Locate the cell with the specified text and output its (x, y) center coordinate. 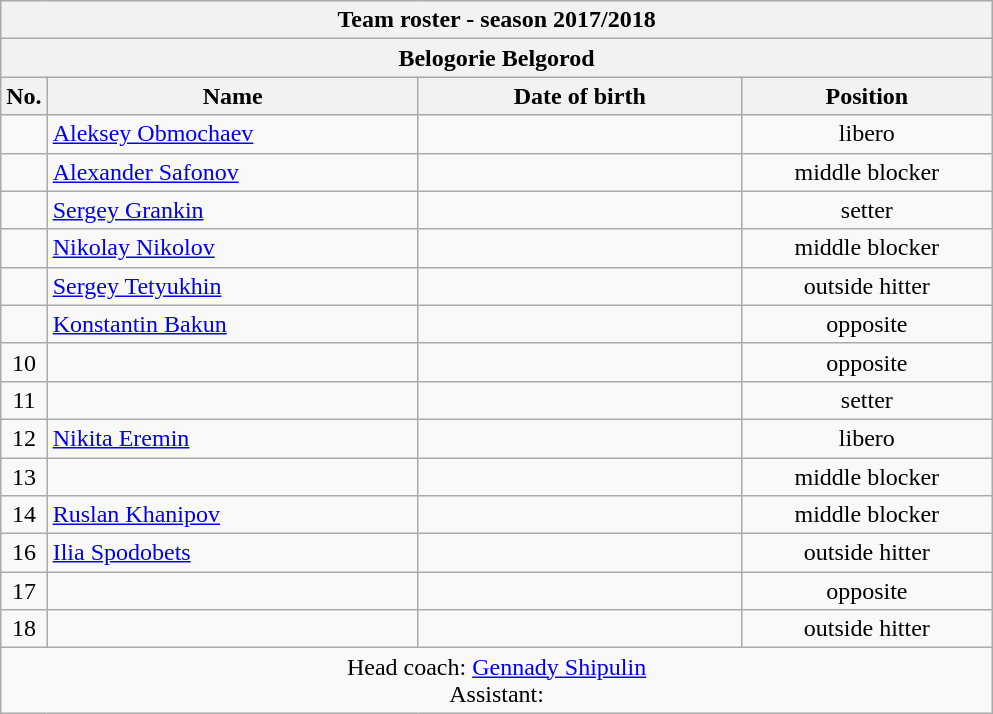
Sergey Tetyukhin (232, 286)
Team roster - season 2017/2018 (497, 20)
17 (24, 591)
Konstantin Bakun (232, 324)
18 (24, 629)
11 (24, 400)
Belogorie Belgorod (497, 58)
No. (24, 96)
Ilia Spodobets (232, 553)
Head coach: Gennady ShipulinAssistant: (497, 680)
10 (24, 362)
12 (24, 438)
Name (232, 96)
Ruslan Khanipov (232, 515)
16 (24, 553)
Nikolay Nikolov (232, 248)
Nikita Eremin (232, 438)
14 (24, 515)
Aleksey Obmochaev (232, 134)
Alexander Safonov (232, 172)
13 (24, 477)
Position (866, 96)
Sergey Grankin (232, 210)
Date of birth (580, 96)
